Extract the (x, y) coordinate from the center of the cell holding the provided text.  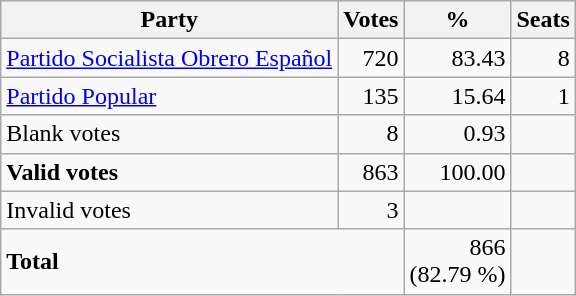
Party (170, 20)
135 (371, 96)
1 (543, 96)
83.43 (458, 58)
Invalid votes (170, 210)
Partido Socialista Obrero Español (170, 58)
% (458, 20)
Seats (543, 20)
Votes (371, 20)
15.64 (458, 96)
720 (371, 58)
100.00 (458, 172)
Blank votes (170, 134)
866(82.79 %) (458, 262)
Valid votes (170, 172)
Partido Popular (170, 96)
3 (371, 210)
0.93 (458, 134)
Total (202, 262)
863 (371, 172)
